Capture the cell that displays the provided text and extract its [X, Y] central coordinate. 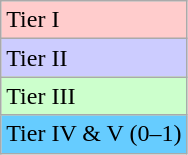
Tier IV & V (0–1) [94, 134]
Tier II [94, 58]
Tier I [94, 20]
Tier III [94, 96]
